Search for the cell housing the specified text and yield its (x, y) center coordinate. 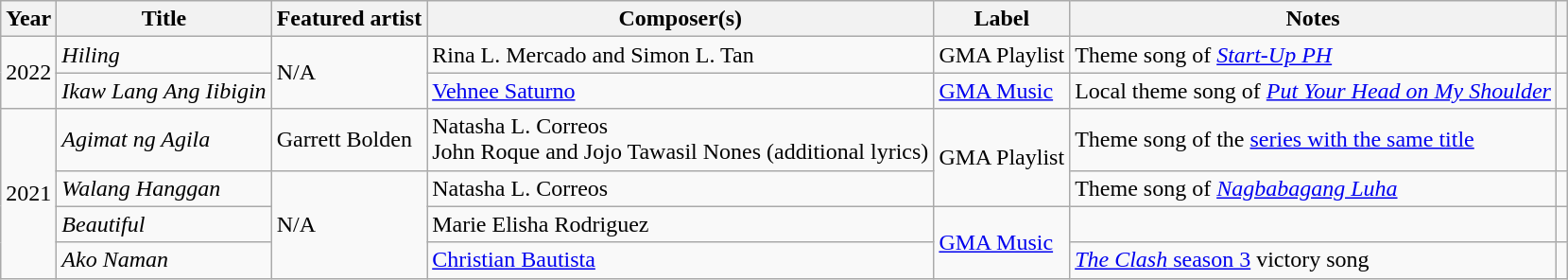
Year (28, 19)
Natasha L. Correos (681, 188)
Rina L. Mercado and Simon L. Tan (681, 55)
Theme song of the series with the same title (1314, 140)
Beautiful (164, 224)
2022 (28, 73)
Ikaw Lang Ang Iibigin (164, 91)
Christian Bautista (681, 260)
Agimat ng Agila (164, 140)
Marie Elisha Rodriguez (681, 224)
Theme song of Nagbabagang Luha (1314, 188)
Ako Naman (164, 260)
2021 (28, 193)
Label (1002, 19)
Hiling (164, 55)
Local theme song of Put Your Head on My Shoulder (1314, 91)
Natasha L. CorreosJohn Roque and Jojo Tawasil Nones (additional lyrics) (681, 140)
The Clash season 3 victory song (1314, 260)
Featured artist (350, 19)
Vehnee Saturno (681, 91)
Walang Hanggan (164, 188)
Composer(s) (681, 19)
Garrett Bolden (350, 140)
Title (164, 19)
Theme song of Start-Up PH (1314, 55)
Notes (1314, 19)
